Pinpoint the cell where the given text exists, returning its (X, Y) midpoint coordinate. 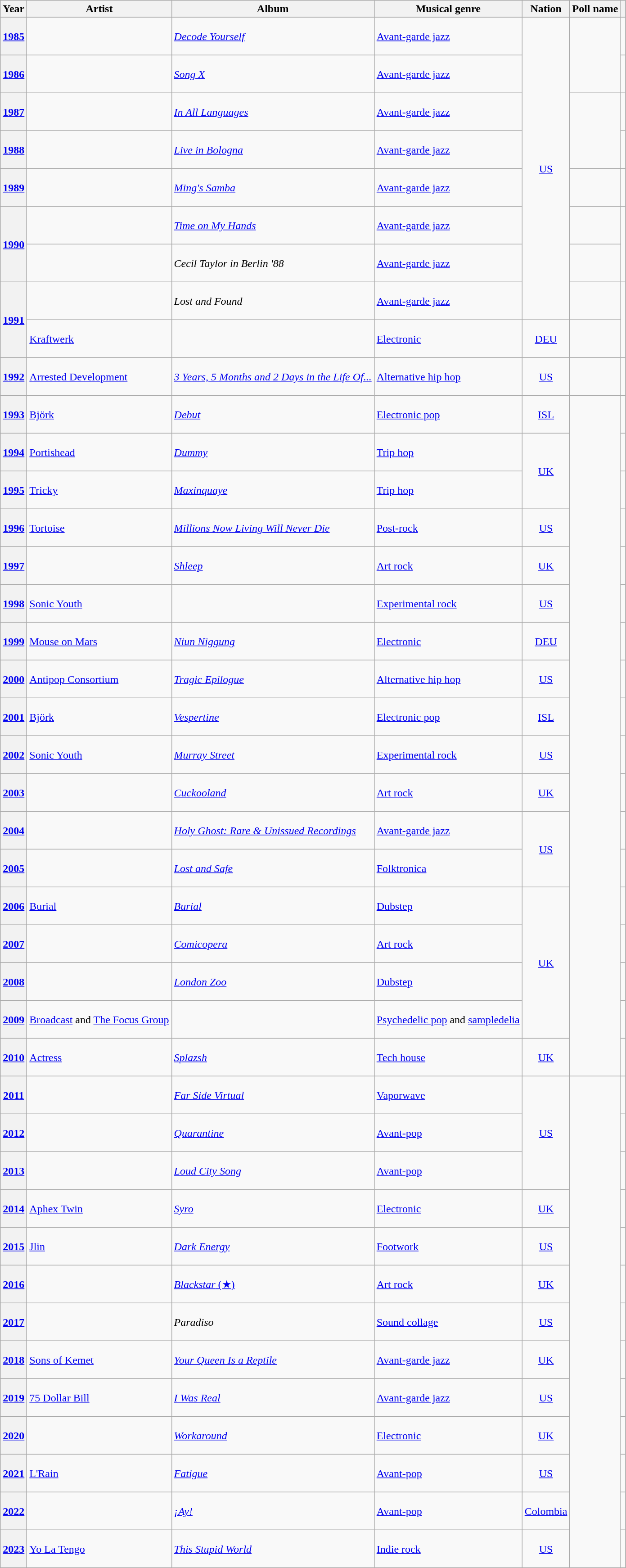
2003 (14, 793)
Broadcast and The Focus Group (99, 1020)
Lost and Safe (273, 868)
Lost and Found (273, 301)
L'Rain (99, 1473)
2011 (14, 1095)
Sons of Kemet (99, 1360)
Artist (99, 9)
2012 (14, 1133)
1992 (14, 377)
1997 (14, 566)
Actress (99, 1057)
1994 (14, 452)
This Stupid World (273, 1549)
Millions Now Living Will Never Die (273, 528)
Dummy (273, 452)
Album (273, 9)
Aphex Twin (99, 1209)
Portishead (99, 452)
Live in Bologna (273, 150)
75 Dollar Bill (99, 1398)
Shleep (273, 566)
Cecil Taylor in Berlin '88 (273, 263)
Arrested Development (99, 377)
Workaround (273, 1436)
Tragic Epilogue (273, 679)
2006 (14, 906)
Fatigue (273, 1473)
2002 (14, 755)
Dark Energy (273, 1247)
Far Side Virtual (273, 1095)
2009 (14, 1020)
2022 (14, 1511)
2014 (14, 1209)
Sound collage (448, 1322)
Kraftwerk (99, 339)
London Zoo (273, 982)
2016 (14, 1284)
In All Languages (273, 112)
Debut (273, 415)
1988 (14, 150)
Paradiso (273, 1322)
3 Years, 5 Months and 2 Days in the Life Of... (273, 377)
2013 (14, 1171)
Jlin (99, 1247)
Folktronica (448, 868)
Maxinquaye (273, 490)
¡Ay! (273, 1511)
Antipop Consortium (99, 679)
Splazsh (273, 1057)
2005 (14, 868)
Blackstar (★) (273, 1284)
Musical genre (448, 9)
2008 (14, 982)
Nation (546, 9)
Yo La Tengo (99, 1549)
2021 (14, 1473)
Ming's Samba (273, 188)
1986 (14, 74)
1995 (14, 490)
1985 (14, 36)
2000 (14, 679)
Tricky (99, 490)
2018 (14, 1360)
Decode Yourself (273, 36)
Tech house (448, 1057)
1990 (14, 244)
Quarantine (273, 1133)
Mouse on Mars (99, 642)
2020 (14, 1436)
Indie rock (448, 1549)
Holy Ghost: Rare & Unissued Recordings (273, 831)
1993 (14, 415)
2015 (14, 1247)
Song X (273, 74)
Year (14, 9)
2019 (14, 1398)
Comicopera (273, 944)
Footwork (448, 1247)
2004 (14, 831)
Vaporwave (448, 1095)
2007 (14, 944)
I Was Real (273, 1398)
2023 (14, 1549)
Post-rock (448, 528)
1991 (14, 320)
2001 (14, 717)
1996 (14, 528)
Your Queen Is a Reptile (273, 1360)
2010 (14, 1057)
Poll name (595, 9)
Colombia (546, 1511)
Loud City Song (273, 1171)
Tortoise (99, 528)
Murray Street (273, 755)
Syro (273, 1209)
2017 (14, 1322)
Cuckooland (273, 793)
Psychedelic pop and sampledelia (448, 1020)
1998 (14, 604)
1989 (14, 188)
1987 (14, 112)
Niun Niggung (273, 642)
Time on My Hands (273, 226)
Vespertine (273, 717)
1999 (14, 642)
